For the text-containing cell, return its midpoint in (x, y) coordinate format. 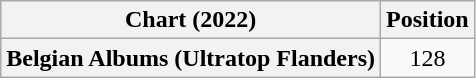
Position (428, 20)
Belgian Albums (Ultratop Flanders) (191, 58)
128 (428, 58)
Chart (2022) (191, 20)
